Provide the (x, y) coordinate of the cell's center where the given text is located.  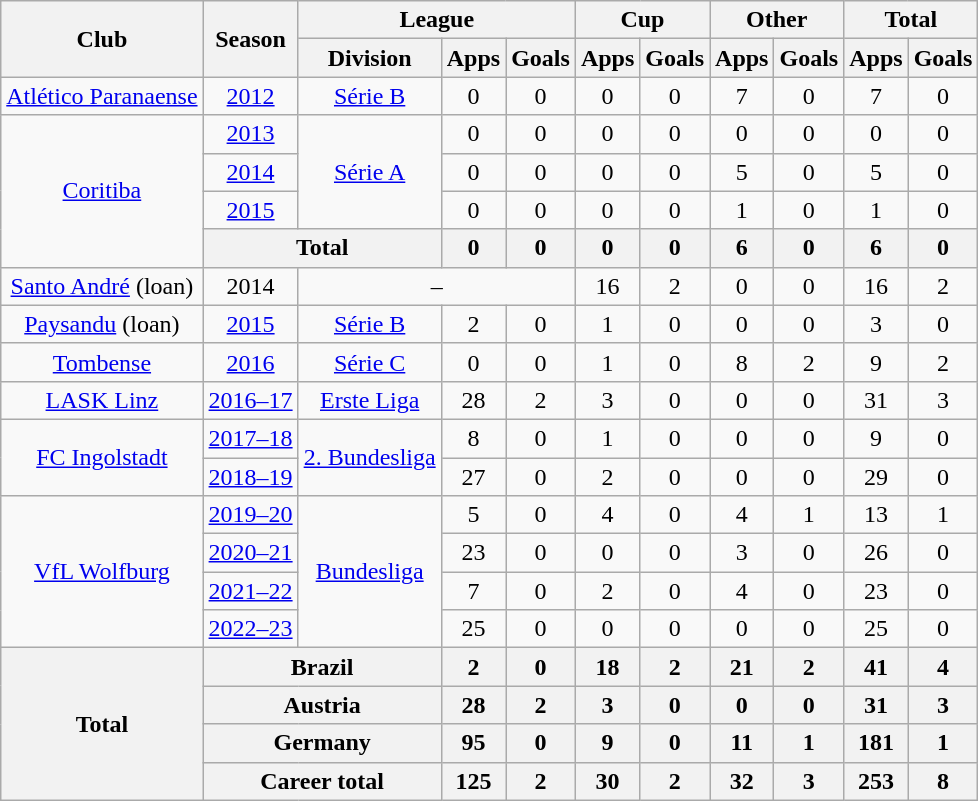
Cup (642, 20)
2020–21 (250, 553)
Série C (370, 362)
41 (876, 667)
League (436, 20)
18 (607, 667)
Santo André (loan) (102, 286)
Bundesliga (370, 572)
Paysandu (loan) (102, 324)
2018–19 (250, 477)
Germany (322, 743)
181 (876, 743)
Division (370, 58)
Career total (322, 781)
Tombense (102, 362)
Season (250, 39)
Erste Liga (370, 400)
2017–18 (250, 438)
30 (607, 781)
LASK Linz (102, 400)
26 (876, 553)
2022–23 (250, 629)
Atlético Paranaense (102, 96)
95 (473, 743)
2021–22 (250, 591)
2. Bundesliga (370, 457)
2019–20 (250, 515)
Austria (322, 705)
Brazil (322, 667)
2016–17 (250, 400)
Série A (370, 172)
VfL Wolfburg (102, 572)
Other (777, 20)
– (436, 286)
2013 (250, 134)
2012 (250, 96)
Club (102, 39)
FC Ingolstadt (102, 457)
125 (473, 781)
32 (742, 781)
2016 (250, 362)
253 (876, 781)
11 (742, 743)
29 (876, 477)
13 (876, 515)
21 (742, 667)
Coritiba (102, 191)
27 (473, 477)
